Find where the given text appears and provide that cell's center as (X, Y) coordinate. 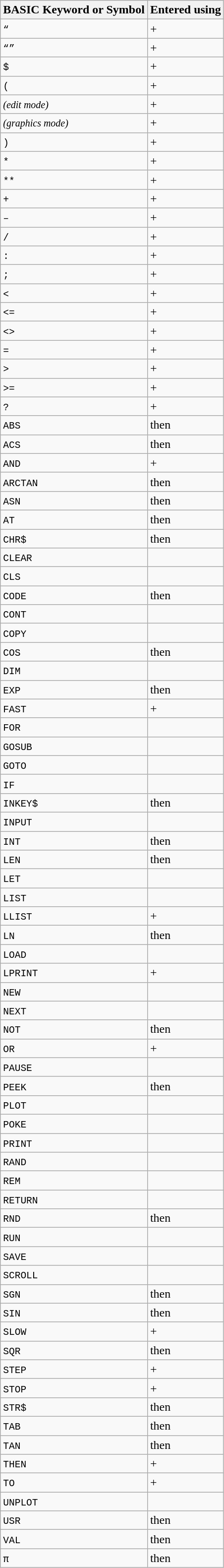
CODE (74, 595)
) (74, 142)
CLEAR (74, 558)
IF (74, 784)
LPRINT (74, 973)
GOSUB (74, 746)
>= (74, 387)
ABS (74, 425)
RND (74, 1218)
SLOW (74, 1331)
AND (74, 463)
LEN (74, 860)
INKEY$ (74, 803)
THEN (74, 1464)
CHR$ (74, 538)
/ (74, 237)
“ (74, 29)
RETURN (74, 1199)
PRINT (74, 1142)
SQR (74, 1350)
LIST (74, 897)
NEW (74, 992)
EXP (74, 690)
FOR (74, 727)
“” (74, 48)
SIN (74, 1313)
> (74, 369)
SCROLL (74, 1275)
TO (74, 1483)
LET (74, 878)
PEEK (74, 1086)
STEP (74, 1369)
RAND (74, 1162)
** (74, 180)
LN (74, 935)
UNPLOT (74, 1502)
VAL (74, 1539)
ASN (74, 501)
ARCTAN (74, 482)
Entered using (185, 10)
AT (74, 519)
(graphics mode) (74, 123)
= (74, 350)
OR (74, 1048)
REM (74, 1181)
* (74, 161)
USR (74, 1520)
ACS (74, 444)
PAUSE (74, 1067)
PLOT (74, 1105)
$ (74, 66)
TAB (74, 1426)
TAN (74, 1445)
INT (74, 841)
SGN (74, 1294)
( (74, 85)
INPUT (74, 821)
BASIC Keyword or Symbol (74, 10)
π (74, 1558)
STOP (74, 1388)
(edit mode) (74, 104)
<> (74, 331)
COPY (74, 633)
RUN (74, 1237)
CONT (74, 614)
; (74, 274)
<= (74, 312)
FAST (74, 708)
: (74, 255)
NEXT (74, 1010)
LLIST (74, 916)
CLS (74, 576)
COS (74, 652)
DIM (74, 671)
STR$ (74, 1407)
SAVE (74, 1256)
? (74, 406)
LOAD (74, 954)
GOTO (74, 765)
POKE (74, 1124)
< (74, 293)
NOT (74, 1029)
– (74, 217)
